Return the (X, Y) coordinate for the center point of the cell that contains the specified text.  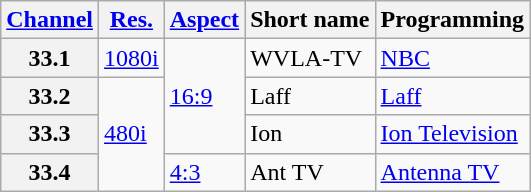
Ion Television (452, 134)
33.3 (50, 134)
480i (132, 134)
Short name (310, 20)
Programming (452, 20)
33.1 (50, 58)
Ion (310, 134)
Antenna TV (452, 172)
1080i (132, 58)
Aspect (204, 20)
WVLA-TV (310, 58)
33.4 (50, 172)
4:3 (204, 172)
Ant TV (310, 172)
16:9 (204, 96)
Channel (50, 20)
33.2 (50, 96)
NBC (452, 58)
Res. (132, 20)
